Pinpoint the cell where the given text exists, returning its [x, y] midpoint coordinate. 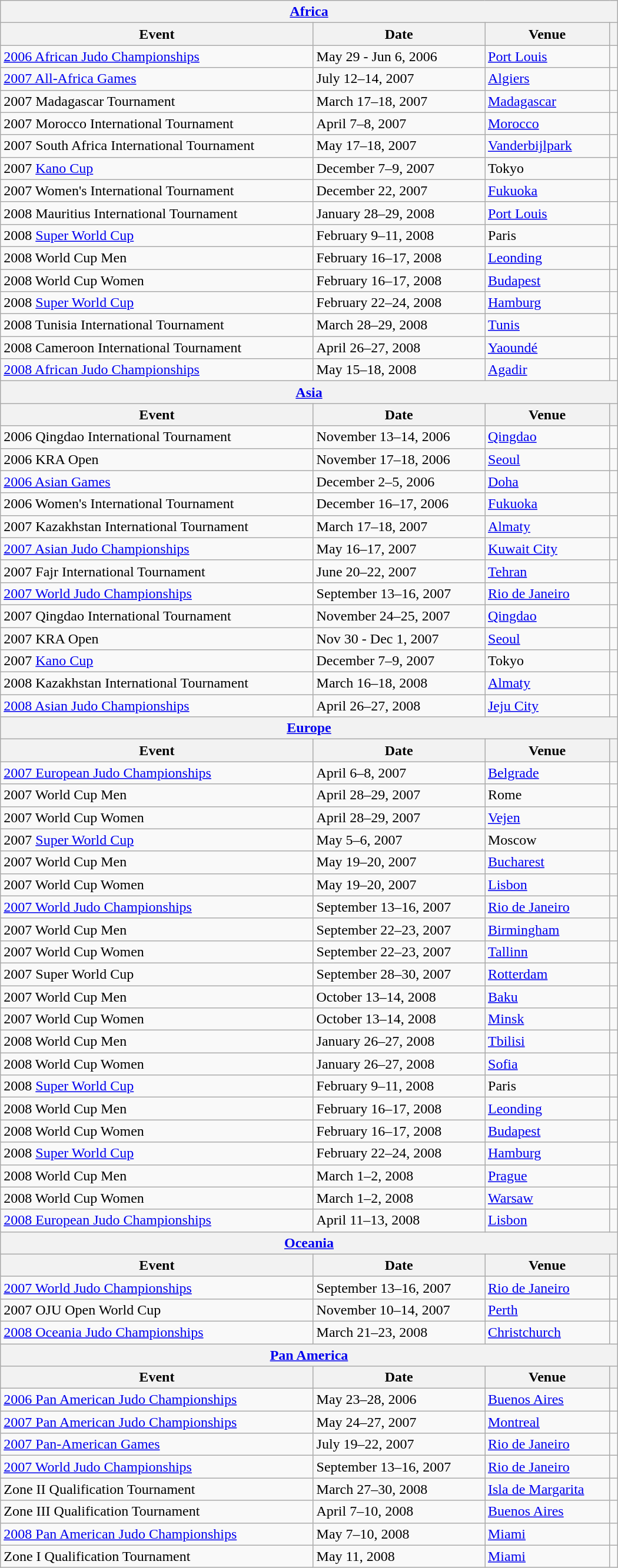
May 5–6, 2007 [399, 840]
2008 Mauritius International Tournament [157, 213]
December 22, 2007 [399, 191]
2006 Qingdao International Tournament [157, 437]
July 12–14, 2007 [399, 79]
2008 Asian Judo Championships [157, 706]
2006 African Judo Championships [157, 56]
2008 Oceania Judo Championships [157, 1332]
2007 Asian Judo Championships [157, 549]
2006 Women's International Tournament [157, 504]
May 23–28, 2006 [399, 1400]
Asia [309, 392]
Zone III Qualification Tournament [157, 1512]
Christchurch [547, 1332]
Montreal [547, 1422]
2008 African Judo Championships [157, 370]
April 11–13, 2008 [399, 1220]
Tallinn [547, 952]
Prague [547, 1176]
Zone I Qualification Tournament [157, 1556]
Madagascar [547, 101]
May 16–17, 2007 [399, 549]
Baku [547, 997]
2008 Cameroon International Tournament [157, 348]
Agadir [547, 370]
Europe [309, 728]
Bucharest [547, 862]
November 24–25, 2007 [399, 616]
Moscow [547, 840]
2007 South Africa International Tournament [157, 146]
Pan America [309, 1355]
2007 OJU Open World Cup [157, 1310]
Perth [547, 1310]
2007 Women's International Tournament [157, 191]
Oceania [309, 1243]
May 17–18, 2007 [399, 146]
March 27–30, 2008 [399, 1489]
November 10–14, 2007 [399, 1310]
Birmingham [547, 929]
Africa [309, 12]
Belgrade [547, 773]
2006 Asian Games [157, 482]
December 2–5, 2006 [399, 482]
2007 Kazakhstan International Tournament [157, 526]
2007 Madagascar Tournament [157, 101]
2008 Kazakhstan International Tournament [157, 683]
April 7–10, 2008 [399, 1512]
May 29 - Jun 6, 2006 [399, 56]
May 24–27, 2007 [399, 1422]
Isla de Margarita [547, 1489]
Vanderbijlpark [547, 146]
2007 Qingdao International Tournament [157, 616]
Nov 30 - Dec 1, 2007 [399, 638]
2007 KRA Open [157, 638]
Vejen [547, 818]
Tunis [547, 325]
2006 KRA Open [157, 459]
2007 Fajr International Tournament [157, 571]
November 13–14, 2006 [399, 437]
September 28–30, 2007 [399, 974]
July 19–22, 2007 [399, 1444]
Doha [547, 482]
2008 Tunisia International Tournament [157, 325]
May 11, 2008 [399, 1556]
Tehran [547, 571]
2008 Pan American Judo Championships [157, 1534]
March 16–18, 2008 [399, 683]
2007 Morocco International Tournament [157, 124]
November 17–18, 2006 [399, 459]
Morocco [547, 124]
Warsaw [547, 1198]
2007 Pan-American Games [157, 1444]
2007 All-Africa Games [157, 79]
2008 European Judo Championships [157, 1220]
2007 European Judo Championships [157, 773]
June 20–22, 2007 [399, 571]
May 15–18, 2008 [399, 370]
April 7–8, 2007 [399, 124]
Tbilisi [547, 1042]
Minsk [547, 1019]
April 6–8, 2007 [399, 773]
Rome [547, 795]
Sofia [547, 1064]
December 16–17, 2006 [399, 504]
Zone II Qualification Tournament [157, 1489]
2006 Pan American Judo Championships [157, 1400]
Kuwait City [547, 549]
2007 Pan American Judo Championships [157, 1422]
Jeju City [547, 706]
May 7–10, 2008 [399, 1534]
January 28–29, 2008 [399, 213]
March 21–23, 2008 [399, 1332]
Algiers [547, 79]
March 28–29, 2008 [399, 325]
Yaoundé [547, 348]
Rotterdam [547, 974]
